Detect which cell encompasses the target text, then output its [X, Y] center coordinate. 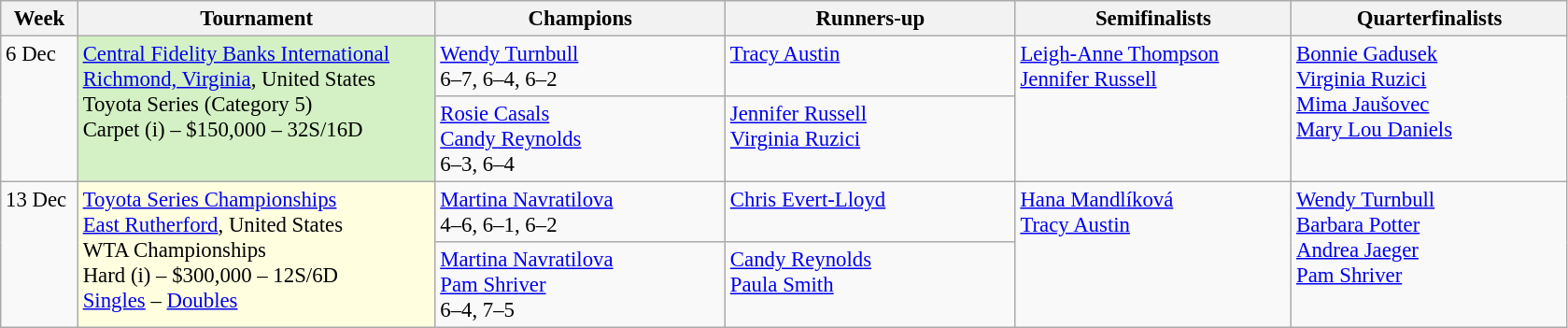
Runners-up [870, 19]
Candy Reynolds Paula Smith [870, 285]
Leigh-Anne Thompson Jennifer Russell [1153, 109]
Chris Evert-Lloyd [870, 213]
Wendy Turnbull Barbara Potter Andrea Jaeger Pam Shriver [1430, 255]
Tournament [256, 19]
6 Dec [39, 109]
Week [39, 19]
Rosie Casals Candy Reynolds 6–3, 6–4 [581, 139]
Jennifer Russell Virginia Ruzici [870, 139]
Martina Navratilova 4–6, 6–1, 6–2 [581, 213]
13 Dec [39, 255]
Tracy Austin [870, 67]
Quarterfinalists [1430, 19]
Hana Mandlíková Tracy Austin [1153, 255]
Bonnie Gadusek Virginia Ruzici Mima Jaušovec Mary Lou Daniels [1430, 109]
Toyota Series Championships East Rutherford, United States WTA ChampionshipsHard (i) – $300,000 – 12S/6D Singles – Doubles [256, 255]
Wendy Turnbull6–7, 6–4, 6–2 [581, 67]
Semifinalists [1153, 19]
Champions [581, 19]
Martina Navratilova Pam Shriver 6–4, 7–5 [581, 285]
Central Fidelity Banks International Richmond, Virginia, United States Toyota Series (Category 5)Carpet (i) – $150,000 – 32S/16D [256, 109]
